Output the [x, y] coordinate of the center of the cell containing the given text.  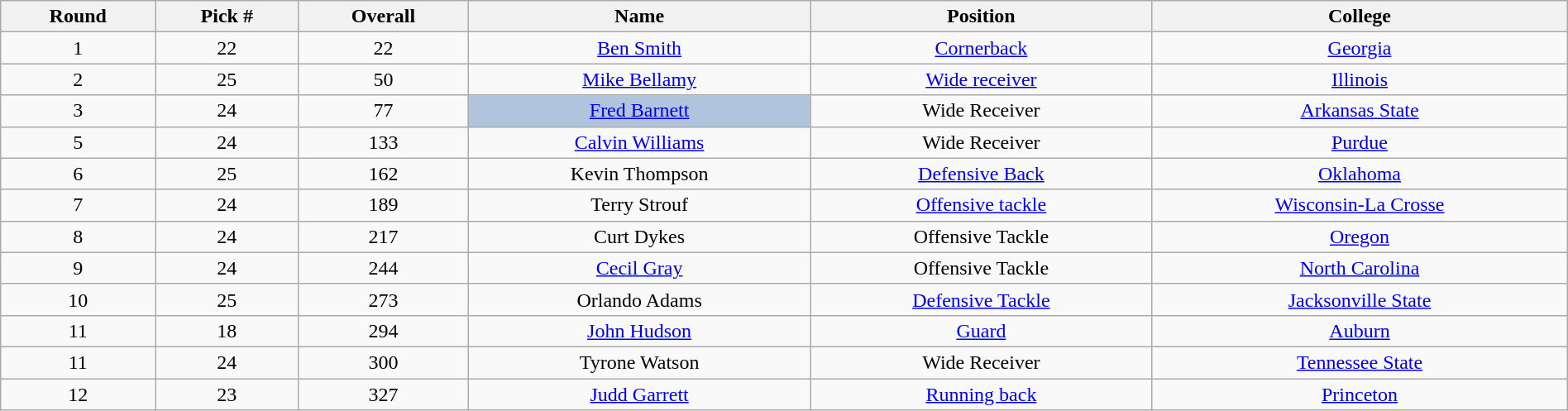
Overall [384, 17]
10 [78, 299]
5 [78, 142]
244 [384, 268]
Name [639, 17]
North Carolina [1360, 268]
7 [78, 205]
John Hudson [639, 331]
Tyrone Watson [639, 362]
217 [384, 237]
Illinois [1360, 79]
9 [78, 268]
Kevin Thompson [639, 174]
Calvin Williams [639, 142]
Wisconsin-La Crosse [1360, 205]
327 [384, 394]
Cornerback [981, 48]
Terry Strouf [639, 205]
Round [78, 17]
Position [981, 17]
Oregon [1360, 237]
18 [227, 331]
3 [78, 111]
Oklahoma [1360, 174]
Mike Bellamy [639, 79]
50 [384, 79]
Tennessee State [1360, 362]
2 [78, 79]
Defensive Tackle [981, 299]
Curt Dykes [639, 237]
Princeton [1360, 394]
6 [78, 174]
Wide receiver [981, 79]
189 [384, 205]
Offensive tackle [981, 205]
Judd Garrett [639, 394]
Pick # [227, 17]
8 [78, 237]
Running back [981, 394]
1 [78, 48]
Cecil Gray [639, 268]
Georgia [1360, 48]
77 [384, 111]
Fred Barnett [639, 111]
23 [227, 394]
294 [384, 331]
273 [384, 299]
Arkansas State [1360, 111]
Auburn [1360, 331]
133 [384, 142]
Ben Smith [639, 48]
162 [384, 174]
Jacksonville State [1360, 299]
12 [78, 394]
Orlando Adams [639, 299]
300 [384, 362]
Guard [981, 331]
Defensive Back [981, 174]
Purdue [1360, 142]
College [1360, 17]
